Extract the [x, y] coordinate from the center of the cell holding the provided text.  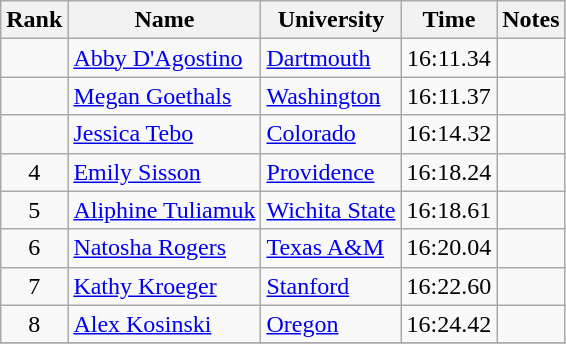
Jessica Tebo [164, 134]
Natosha Rogers [164, 248]
Providence [331, 172]
Colorado [331, 134]
16:18.24 [449, 172]
7 [34, 286]
Megan Goethals [164, 96]
16:18.61 [449, 210]
4 [34, 172]
Stanford [331, 286]
16:11.37 [449, 96]
Washington [331, 96]
16:24.42 [449, 324]
Name [164, 20]
Dartmouth [331, 58]
Abby D'Agostino [164, 58]
8 [34, 324]
Kathy Kroeger [164, 286]
Emily Sisson [164, 172]
Alex Kosinski [164, 324]
16:14.32 [449, 134]
Oregon [331, 324]
6 [34, 248]
University [331, 20]
Notes [531, 20]
16:11.34 [449, 58]
5 [34, 210]
Aliphine Tuliamuk [164, 210]
Time [449, 20]
16:22.60 [449, 286]
16:20.04 [449, 248]
Wichita State [331, 210]
Texas A&M [331, 248]
Rank [34, 20]
